Locate the cell with the specified text and output its (x, y) center coordinate. 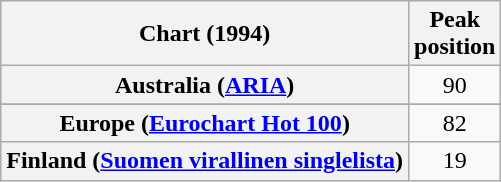
Finland (Suomen virallinen singlelista) (205, 161)
Australia (ARIA) (205, 85)
19 (455, 161)
Europe (Eurochart Hot 100) (205, 123)
90 (455, 85)
Chart (1994) (205, 34)
82 (455, 123)
Peakposition (455, 34)
